Find where the given text appears and provide that cell's center as (x, y) coordinate. 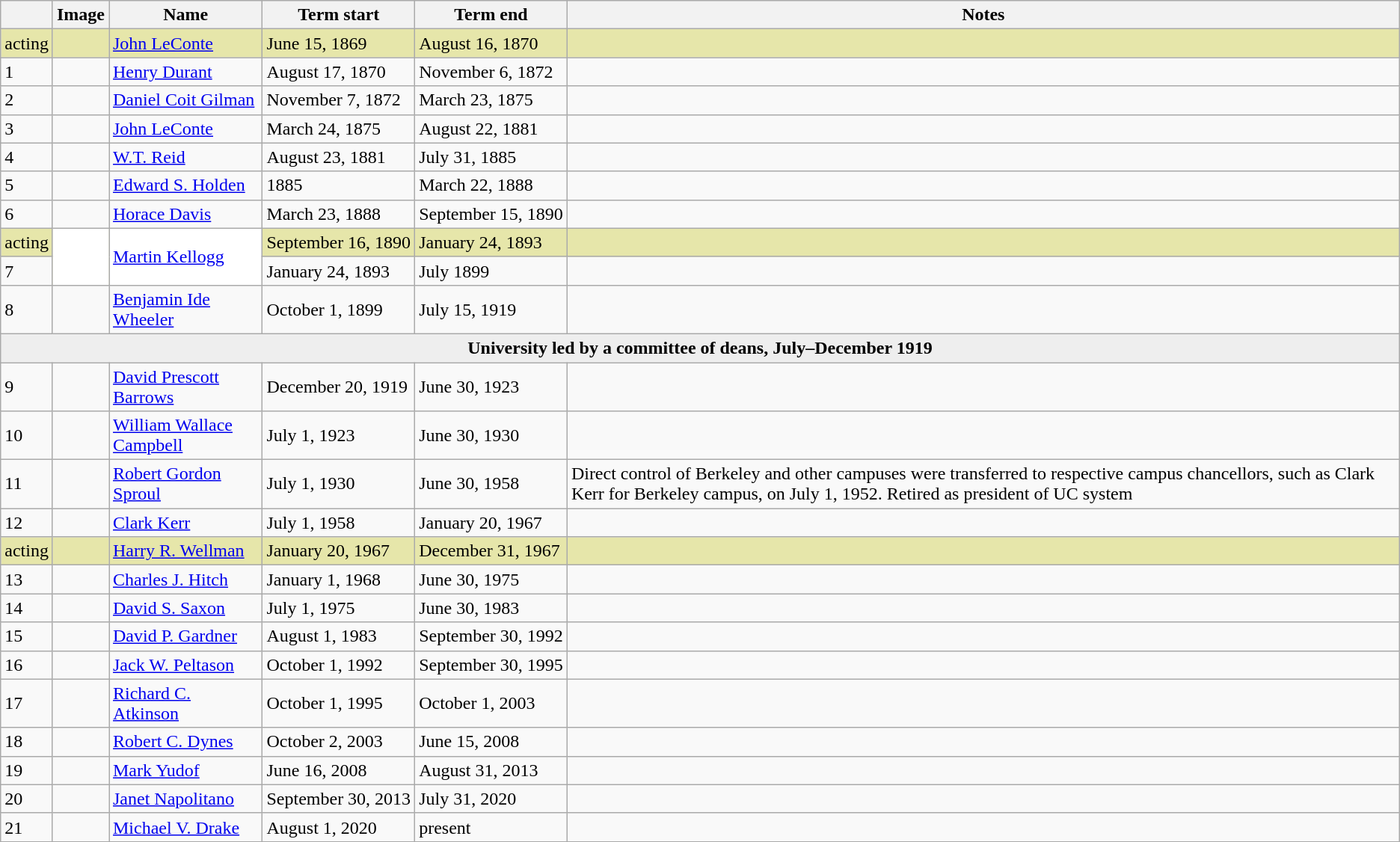
July 1, 1975 (339, 608)
present (491, 827)
March 22, 1888 (491, 185)
3 (27, 129)
October 1, 1995 (339, 703)
Benjamin Ide Wheeler (185, 310)
December 31, 1967 (491, 551)
August 17, 1870 (339, 72)
October 1, 1992 (339, 665)
July 1, 1930 (339, 485)
David Prescott Barrows (185, 386)
October 2, 2003 (339, 742)
June 16, 2008 (339, 770)
June 30, 1983 (491, 608)
March 23, 1875 (491, 100)
5 (27, 185)
August 22, 1881 (491, 129)
August 16, 1870 (491, 43)
June 15, 2008 (491, 742)
2 (27, 100)
16 (27, 665)
Robert C. Dynes (185, 742)
6 (27, 214)
15 (27, 636)
Martin Kellogg (185, 256)
July 1, 1923 (339, 435)
W.T. Reid (185, 157)
11 (27, 485)
Name (185, 15)
17 (27, 703)
Term end (491, 15)
December 20, 1919 (339, 386)
November 7, 1872 (339, 100)
12 (27, 523)
14 (27, 608)
September 15, 1890 (491, 214)
September 16, 1890 (339, 242)
8 (27, 310)
Richard C. Atkinson (185, 703)
March 23, 1888 (339, 214)
4 (27, 157)
June 30, 1930 (491, 435)
William Wallace Campbell (185, 435)
November 6, 1872 (491, 72)
David P. Gardner (185, 636)
Notes (983, 15)
August 31, 2013 (491, 770)
January 1, 1968 (339, 580)
University led by a committee of deans, July–December 1919 (700, 348)
Term start (339, 15)
October 1, 2003 (491, 703)
Daniel Coit Gilman (185, 100)
Henry Durant (185, 72)
13 (27, 580)
Janet Napolitano (185, 799)
1 (27, 72)
June 30, 1958 (491, 485)
21 (27, 827)
Robert Gordon Sproul (185, 485)
September 30, 1992 (491, 636)
September 30, 2013 (339, 799)
July 15, 1919 (491, 310)
Michael V. Drake (185, 827)
Jack W. Peltason (185, 665)
Harry R. Wellman (185, 551)
10 (27, 435)
20 (27, 799)
July 1, 1958 (339, 523)
1885 (339, 185)
March 24, 1875 (339, 129)
Charles J. Hitch (185, 580)
19 (27, 770)
August 1, 2020 (339, 827)
Edward S. Holden (185, 185)
Image (81, 15)
June 30, 1923 (491, 386)
June 15, 1869 (339, 43)
Horace Davis (185, 214)
18 (27, 742)
Clark Kerr (185, 523)
June 30, 1975 (491, 580)
David S. Saxon (185, 608)
August 23, 1881 (339, 157)
July 31, 1885 (491, 157)
7 (27, 271)
July 31, 2020 (491, 799)
July 1899 (491, 271)
9 (27, 386)
October 1, 1899 (339, 310)
August 1, 1983 (339, 636)
September 30, 1995 (491, 665)
Mark Yudof (185, 770)
